For the text-containing cell, return its midpoint in [x, y] coordinate format. 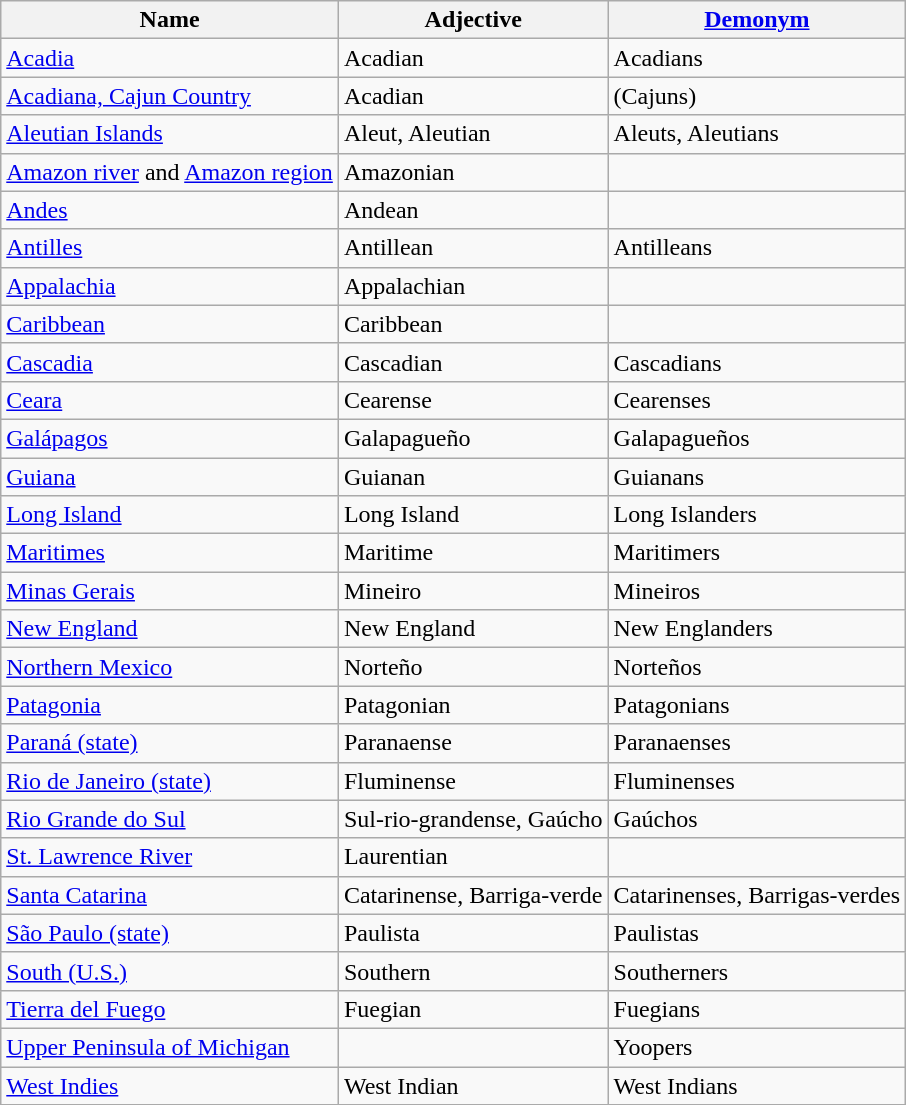
South (U.S.) [170, 971]
Fluminense [473, 781]
Galápagos [170, 438]
New Englanders [757, 629]
Fluminenses [757, 781]
Appalachia [170, 286]
Appalachian [473, 286]
Cascadia [170, 362]
Mineiros [757, 591]
Demonym [757, 20]
Norteño [473, 667]
(Cajuns) [757, 96]
Laurentian [473, 857]
St. Lawrence River [170, 857]
Aleuts, Aleutians [757, 134]
Amazon river and Amazon region [170, 172]
Cascadian [473, 362]
Galapagueño [473, 438]
Adjective [473, 20]
Mineiro [473, 591]
Southern [473, 971]
West Indians [757, 1085]
West Indies [170, 1085]
Paranaenses [757, 743]
Patagonians [757, 705]
Catarinense, Barriga-verde [473, 895]
Antillean [473, 248]
Galapagueños [757, 438]
Northern Mexico [170, 667]
Cearense [473, 400]
Cearenses [757, 400]
Antilleans [757, 248]
Paulista [473, 933]
Tierra del Fuego [170, 1009]
Fuegian [473, 1009]
Fuegians [757, 1009]
Gaúchos [757, 819]
West Indian [473, 1085]
Acadians [757, 58]
Upper Peninsula of Michigan [170, 1047]
Amazonian [473, 172]
Aleut, Aleutian [473, 134]
Rio Grande do Sul [170, 819]
Patagonian [473, 705]
Rio de Janeiro (state) [170, 781]
Ceara [170, 400]
Antilles [170, 248]
Paulistas [757, 933]
Patagonia [170, 705]
Name [170, 20]
Aleutian Islands [170, 134]
Maritimers [757, 553]
Guiana [170, 477]
Acadia [170, 58]
Minas Gerais [170, 591]
Catarinenses, Barrigas-verdes [757, 895]
Sul-rio-grandense, Gaúcho [473, 819]
São Paulo (state) [170, 933]
Cascadians [757, 362]
Guianan [473, 477]
Maritime [473, 553]
Long Islanders [757, 515]
Southerners [757, 971]
Maritimes [170, 553]
Norteños [757, 667]
Andes [170, 210]
Acadiana, Cajun Country [170, 96]
Andean [473, 210]
Guianans [757, 477]
Santa Catarina [170, 895]
Paraná (state) [170, 743]
Paranaense [473, 743]
Yoopers [757, 1047]
